Extract the (X, Y) coordinate from the center of the cell holding the provided text.  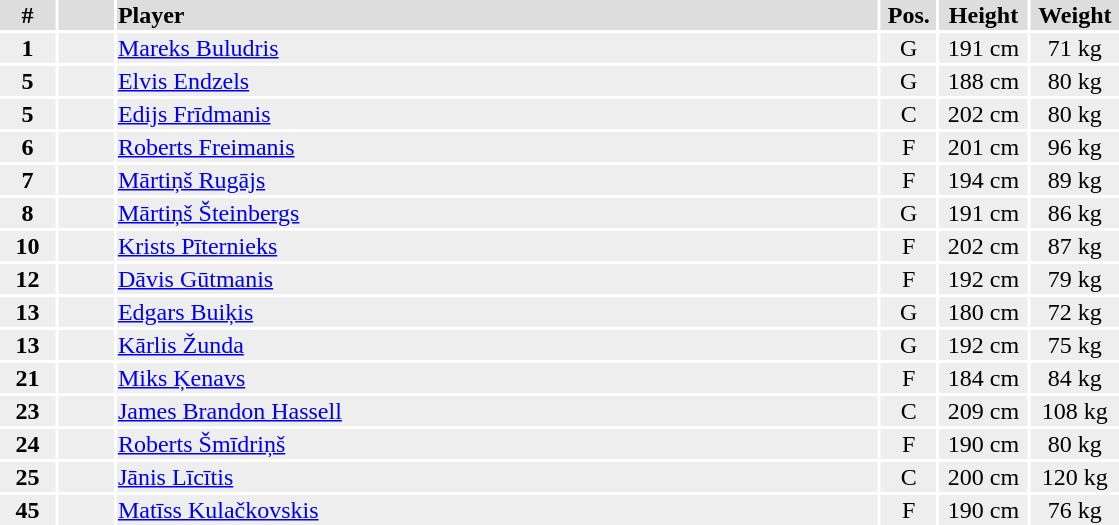
24 (28, 444)
23 (28, 411)
Miks Ķenavs (497, 378)
Mārtiņš Rugājs (497, 180)
89 kg (1075, 180)
Mareks Buludris (497, 48)
Krists Pīternieks (497, 246)
Weight (1075, 15)
86 kg (1075, 213)
194 cm (983, 180)
Jānis Līcītis (497, 477)
Kārlis Žunda (497, 345)
Mārtiņš Šteinbergs (497, 213)
84 kg (1075, 378)
Edijs Frīdmanis (497, 114)
1 (28, 48)
188 cm (983, 81)
Player (497, 15)
184 cm (983, 378)
120 kg (1075, 477)
108 kg (1075, 411)
Height (983, 15)
Matīss Kulačkovskis (497, 510)
Elvis Endzels (497, 81)
45 (28, 510)
87 kg (1075, 246)
72 kg (1075, 312)
79 kg (1075, 279)
Roberts Šmīdriņš (497, 444)
76 kg (1075, 510)
7 (28, 180)
71 kg (1075, 48)
Pos. (908, 15)
75 kg (1075, 345)
209 cm (983, 411)
# (28, 15)
96 kg (1075, 147)
Dāvis Gūtmanis (497, 279)
25 (28, 477)
8 (28, 213)
21 (28, 378)
Roberts Freimanis (497, 147)
James Brandon Hassell (497, 411)
201 cm (983, 147)
Edgars Buiķis (497, 312)
180 cm (983, 312)
12 (28, 279)
10 (28, 246)
200 cm (983, 477)
6 (28, 147)
